Return (x, y) of the center of cell containing provided text 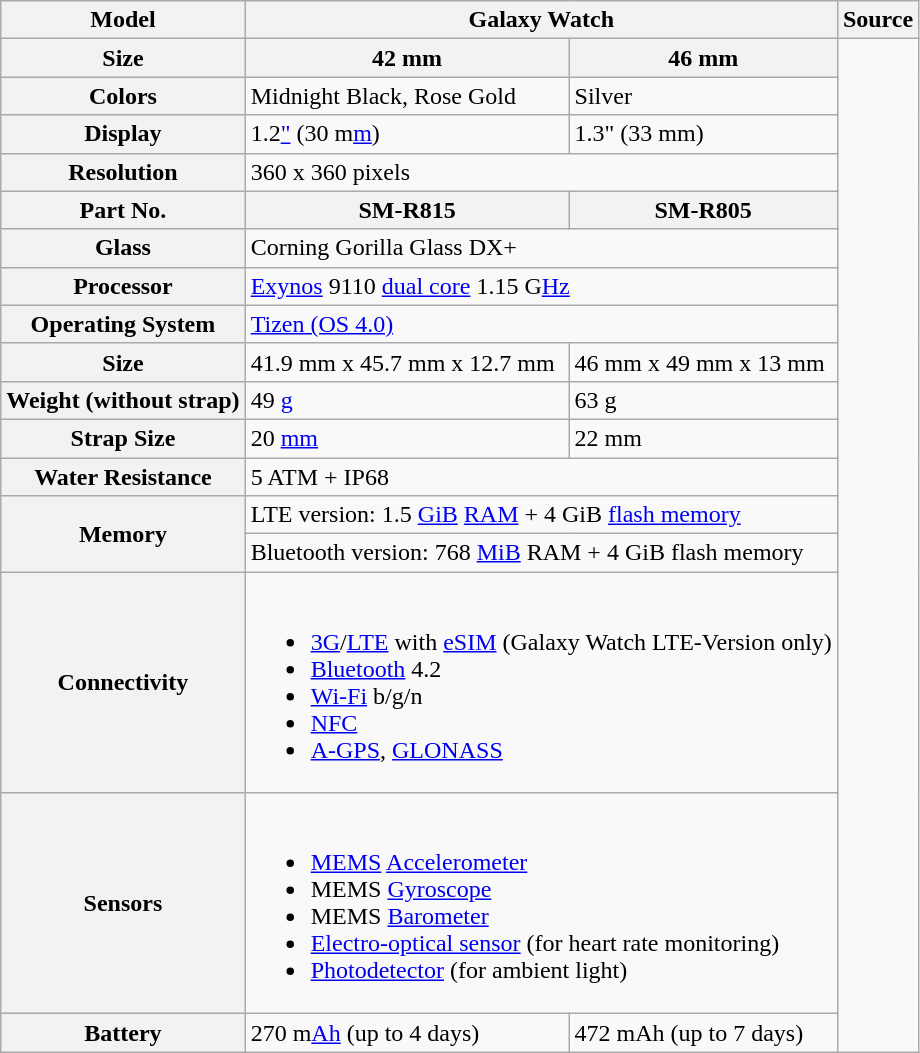
Part No. (123, 210)
Water Resistance (123, 477)
Strap Size (123, 438)
42 mm (407, 58)
Processor (123, 286)
63 g (703, 400)
41.9 mm x 45.7 mm x 12.7 mm (407, 362)
1.3" (33 mm) (703, 134)
Galaxy Watch (541, 20)
Tizen (OS 4.0) (541, 324)
5 ATM + IP68 (541, 477)
22 mm (703, 438)
46 mm (703, 58)
Sensors (123, 904)
Weight (without strap) (123, 400)
Connectivity (123, 682)
MEMS AccelerometerMEMS GyroscopeMEMS BarometerElectro-optical sensor (for heart rate monitoring)Photodetector (for ambient light) (541, 904)
1.2" (30 mm) (407, 134)
Glass (123, 248)
20 mm (407, 438)
LTE version: 1.5 GiB RAM + 4 GiB flash memory (541, 515)
3G/LTE with eSIM (Galaxy Watch LTE-Version only)Bluetooth 4.2Wi-Fi b/g/nNFCA-GPS, GLONASS (541, 682)
49 g (407, 400)
Corning Gorilla Glass DX+ (541, 248)
Memory (123, 534)
Midnight Black, Rose Gold (407, 96)
Operating System (123, 324)
Display (123, 134)
Battery (123, 1033)
Source (878, 20)
46 mm x 49 mm x 13 mm (703, 362)
Model (123, 20)
270 mAh (up to 4 days) (407, 1033)
SM-R815 (407, 210)
Colors (123, 96)
Bluetooth version: 768 MiB RAM + 4 GiB flash memory (541, 553)
SM-R805 (703, 210)
Silver (703, 96)
Exynos 9110 dual core 1.15 GHz (541, 286)
472 mAh (up to 7 days) (703, 1033)
Resolution (123, 172)
360 x 360 pixels (541, 172)
